Locate the cell with the specified text and output its (X, Y) center coordinate. 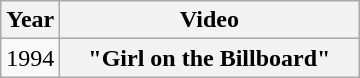
Year (30, 20)
"Girl on the Billboard" (210, 58)
Video (210, 20)
1994 (30, 58)
